Detect which cell encompasses the target text, then output its [x, y] center coordinate. 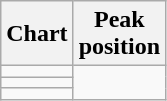
Peakposition [119, 34]
Chart [37, 34]
